For the text-containing cell, return its midpoint in [X, Y] coordinate format. 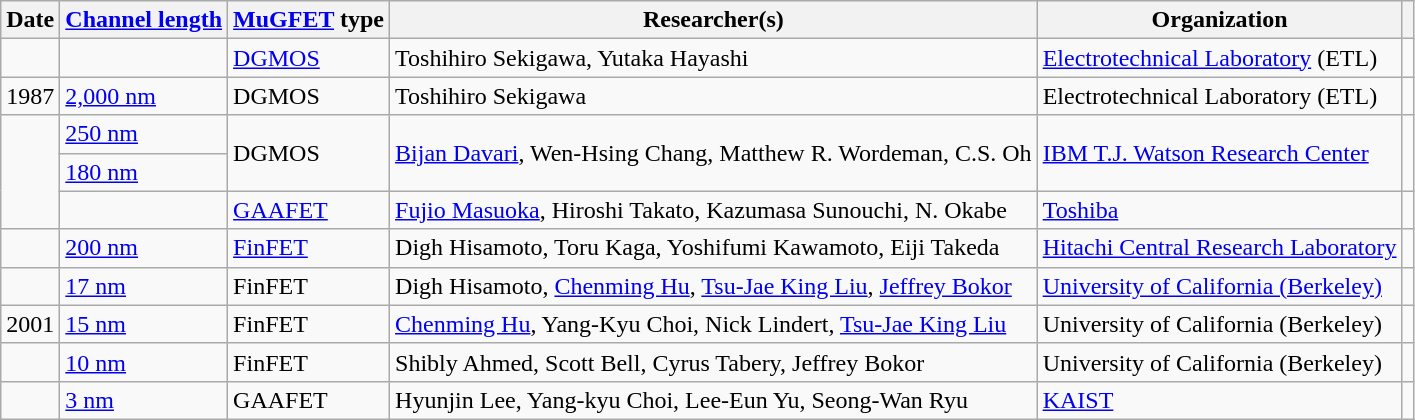
Researcher(s) [714, 20]
200 nm [144, 248]
17 nm [144, 286]
180 nm [144, 172]
Bijan Davari, Wen-Hsing Chang, Matthew R. Wordeman, C.S. Oh [714, 153]
Hitachi Central Research Laboratory [1220, 248]
Digh Hisamoto, Chenming Hu, Tsu-Jae King Liu, Jeffrey Bokor [714, 286]
10 nm [144, 362]
250 nm [144, 134]
Toshihiro Sekigawa, Yutaka Hayashi [714, 58]
Shibly Ahmed, Scott Bell, Cyrus Tabery, Jeffrey Bokor [714, 362]
Toshiba [1220, 210]
Chenming Hu, Yang-Kyu Choi, Nick Lindert, Tsu-Jae King Liu [714, 324]
Fujio Masuoka, Hiroshi Takato, Kazumasa Sunouchi, N. Okabe [714, 210]
MuGFET type [309, 20]
Toshihiro Sekigawa [714, 96]
Organization [1220, 20]
Channel length [144, 20]
2,000 nm [144, 96]
Digh Hisamoto, Toru Kaga, Yoshifumi Kawamoto, Eiji Takeda [714, 248]
Hyunjin Lee, Yang-kyu Choi, Lee-Eun Yu, Seong-Wan Ryu [714, 400]
3 nm [144, 400]
Date [30, 20]
IBM T.J. Watson Research Center [1220, 153]
2001 [30, 324]
1987 [30, 96]
KAIST [1220, 400]
15 nm [144, 324]
